Locate the cell with the specified text and output its [X, Y] center coordinate. 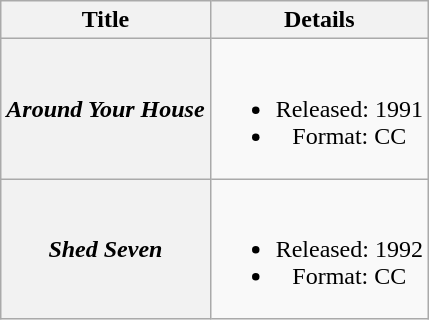
Released: 1992Format: CC [319, 249]
Title [106, 20]
Shed Seven [106, 249]
Around Your House [106, 109]
Details [319, 20]
Released: 1991Format: CC [319, 109]
